Detect which cell encompasses the target text, then output its (x, y) center coordinate. 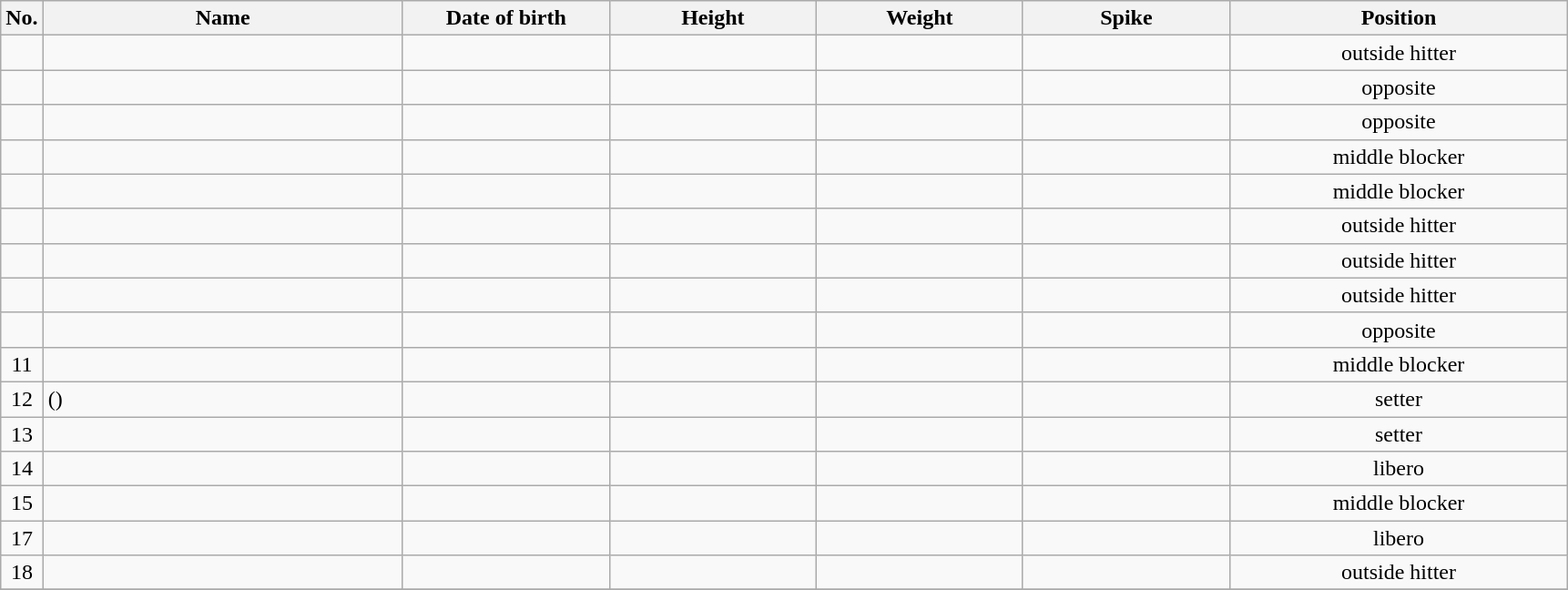
11 (22, 364)
14 (22, 469)
Weight (920, 18)
17 (22, 538)
Date of birth (506, 18)
() (222, 399)
No. (22, 18)
15 (22, 504)
Spike (1125, 18)
13 (22, 434)
18 (22, 573)
12 (22, 399)
Position (1399, 18)
Height (712, 18)
Name (222, 18)
